Provide the [x, y] coordinate of the cell's center where the given text is located.  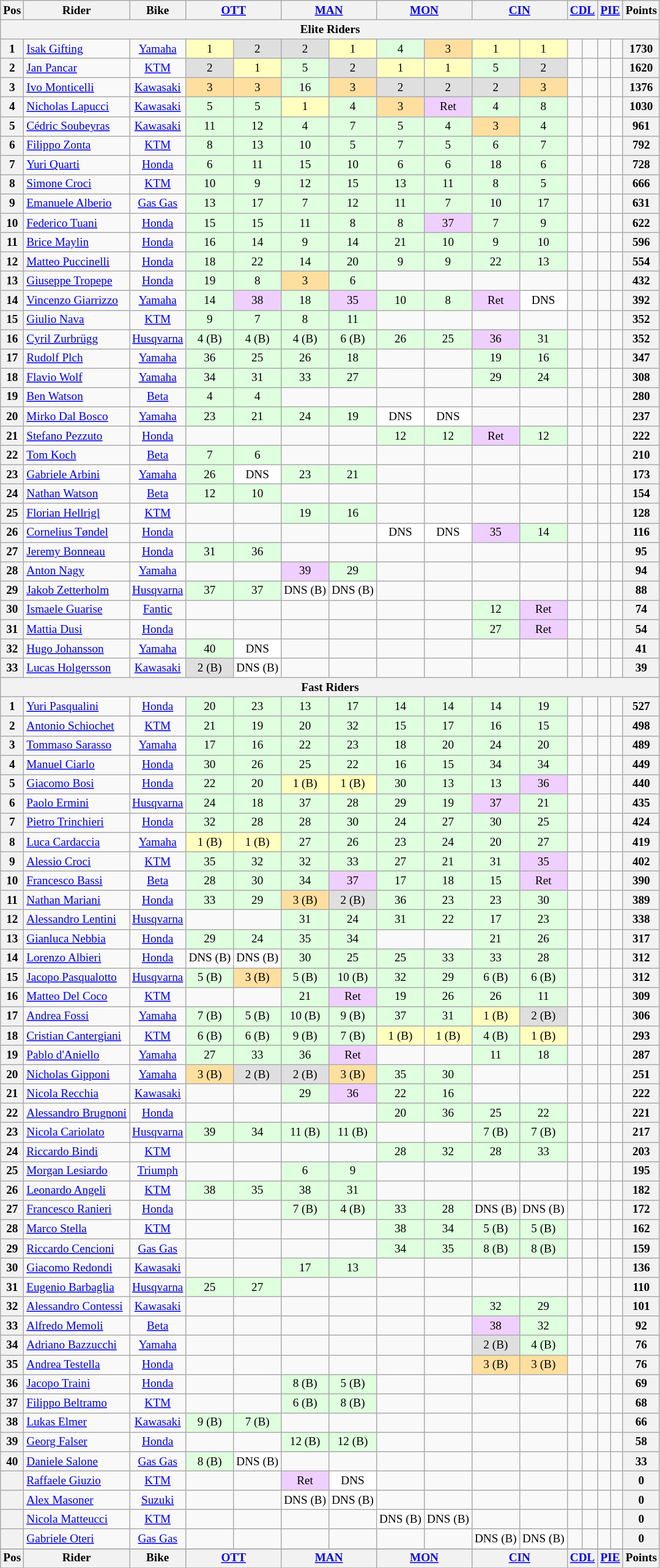
154 [641, 494]
440 [641, 784]
Gianluca Nebbia [77, 939]
Alessandro Brugnoni [77, 1113]
347 [641, 358]
424 [641, 823]
58 [641, 1442]
Isak Gifting [77, 49]
Federico Tuani [77, 223]
Luca Cardaccia [77, 842]
Nathan Watson [77, 494]
195 [641, 1171]
Francesco Ranieri [77, 1210]
498 [641, 726]
110 [641, 1287]
Pietro Trinchieri [77, 823]
Cristian Cantergiani [77, 1036]
Suzuki [158, 1500]
94 [641, 571]
Jeremy Bonneau [77, 552]
Fast Riders [330, 687]
419 [641, 842]
Jan Pancar [77, 68]
Gabriele Arbini [77, 475]
Antonio Schiochet [77, 726]
Fantic [158, 610]
389 [641, 900]
Emanuele Alberio [77, 204]
Morgan Lesiardo [77, 1171]
Tom Koch [77, 455]
1376 [641, 87]
Alessandro Lentini [77, 920]
Mirko Dal Bosco [77, 416]
338 [641, 920]
173 [641, 475]
Paolo Ermini [77, 804]
1730 [641, 49]
306 [641, 1016]
Giacomo Bosi [77, 784]
Giacomo Redondi [77, 1268]
217 [641, 1133]
280 [641, 397]
Nicholas Gipponi [77, 1074]
432 [641, 281]
Daniele Salone [77, 1462]
435 [641, 804]
666 [641, 184]
Cyril Zurbrügg [77, 339]
390 [641, 881]
1620 [641, 68]
527 [641, 707]
622 [641, 223]
Filippo Beltramo [77, 1403]
95 [641, 552]
210 [641, 455]
Alessandro Contessi [77, 1306]
Florian Hellrigl [77, 513]
554 [641, 262]
Riccardo Bindi [77, 1152]
88 [641, 591]
Hugo Johansson [77, 649]
Jakob Zetterholm [77, 591]
Lorenzo Albieri [77, 958]
Nathan Mariani [77, 900]
Gabriele Oteri [77, 1539]
Francesco Bassi [77, 881]
Alex Masoner [77, 1500]
402 [641, 862]
92 [641, 1326]
Leonardo Angeli [77, 1191]
Stefano Pezzuto [77, 436]
128 [641, 513]
Jacopo Pasqualotto [77, 978]
Nicola Recchia [77, 1093]
Nicola Cariolato [77, 1133]
1030 [641, 107]
Ismaele Guarise [77, 610]
Cédric Soubeyras [77, 126]
Flavio Wolf [77, 378]
Giulio Nava [77, 320]
Brice Maylin [77, 242]
Ben Watson [77, 397]
Georg Falser [77, 1442]
Ivo Monticelli [77, 87]
Lucas Holgersson [77, 668]
66 [641, 1422]
182 [641, 1191]
Jacopo Traini [77, 1384]
116 [641, 533]
287 [641, 1055]
Pablo d'Aniello [77, 1055]
159 [641, 1249]
Andrea Testella [77, 1364]
Alfredo Memoli [77, 1326]
Triumph [158, 1171]
792 [641, 146]
251 [641, 1074]
172 [641, 1210]
237 [641, 416]
69 [641, 1384]
Andrea Fossi [77, 1016]
41 [641, 649]
Manuel Ciarlo [77, 765]
136 [641, 1268]
728 [641, 165]
Raffaele Giuzio [77, 1481]
Tommaso Sarasso [77, 745]
Lukas Elmer [77, 1422]
Yuri Pasqualini [77, 707]
101 [641, 1306]
Matteo Del Coco [77, 997]
Adriano Bazzucchi [77, 1345]
961 [641, 126]
Cornelius Tøndel [77, 533]
631 [641, 204]
Elite Riders [330, 29]
293 [641, 1036]
Anton Nagy [77, 571]
Nicholas Lapucci [77, 107]
Rudolf Plch [77, 358]
Eugenio Barbaglia [77, 1287]
54 [641, 629]
392 [641, 300]
Giuseppe Tropepe [77, 281]
Alessio Croci [77, 862]
Matteo Puccinelli [77, 262]
Riccardo Cencioni [77, 1249]
596 [641, 242]
449 [641, 765]
489 [641, 745]
Marco Stella [77, 1229]
68 [641, 1403]
Mattia Dusi [77, 629]
Nicola Matteucci [77, 1520]
74 [641, 610]
Yuri Quarti [77, 165]
308 [641, 378]
309 [641, 997]
Vincenzo Giarrizzo [77, 300]
162 [641, 1229]
317 [641, 939]
Simone Croci [77, 184]
Filippo Zonta [77, 146]
203 [641, 1152]
221 [641, 1113]
